Locate the cell with the specified text and output its (X, Y) center coordinate. 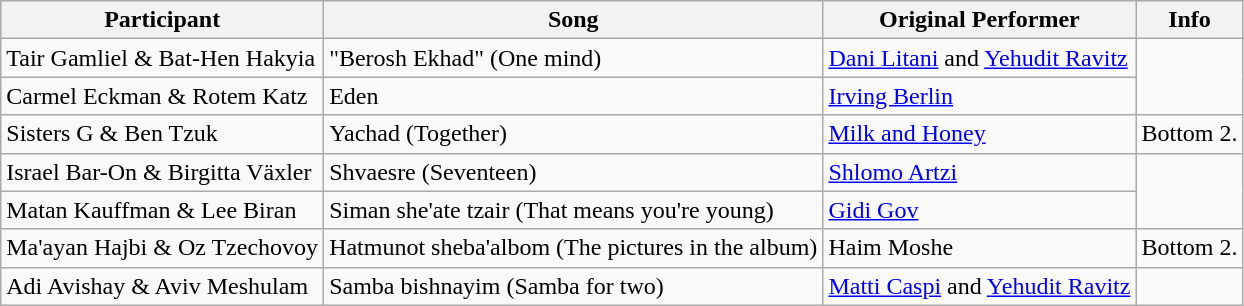
Israel Bar-On & Birgitta Växler (162, 172)
Samba bishnayim (Samba for two) (574, 286)
Ma'ayan Hajbi & Oz Tzechovoy (162, 248)
Shvaesre (Seventeen) (574, 172)
Eden (574, 96)
Dani Litani and Yehudit Ravitz (980, 58)
Adi Avishay & Aviv Meshulam (162, 286)
Participant (162, 20)
Tair Gamliel & Bat-Hen Hakyia (162, 58)
Matan Kauffman & Lee Biran (162, 210)
Yachad (Together) (574, 134)
Siman she'ate tzair (That means you're young) (574, 210)
"Berosh Ekhad" (One mind) (574, 58)
Haim Moshe (980, 248)
Hatmunot sheba'albom (The pictures in the album) (574, 248)
Milk and Honey (980, 134)
Irving Berlin (980, 96)
Carmel Eckman & Rotem Katz (162, 96)
Info (1190, 20)
Original Performer (980, 20)
Matti Caspi and Yehudit Ravitz (980, 286)
Gidi Gov (980, 210)
Sisters G & Ben Tzuk (162, 134)
Song (574, 20)
Shlomo Artzi (980, 172)
